Search for the cell housing the specified text and yield its [x, y] center coordinate. 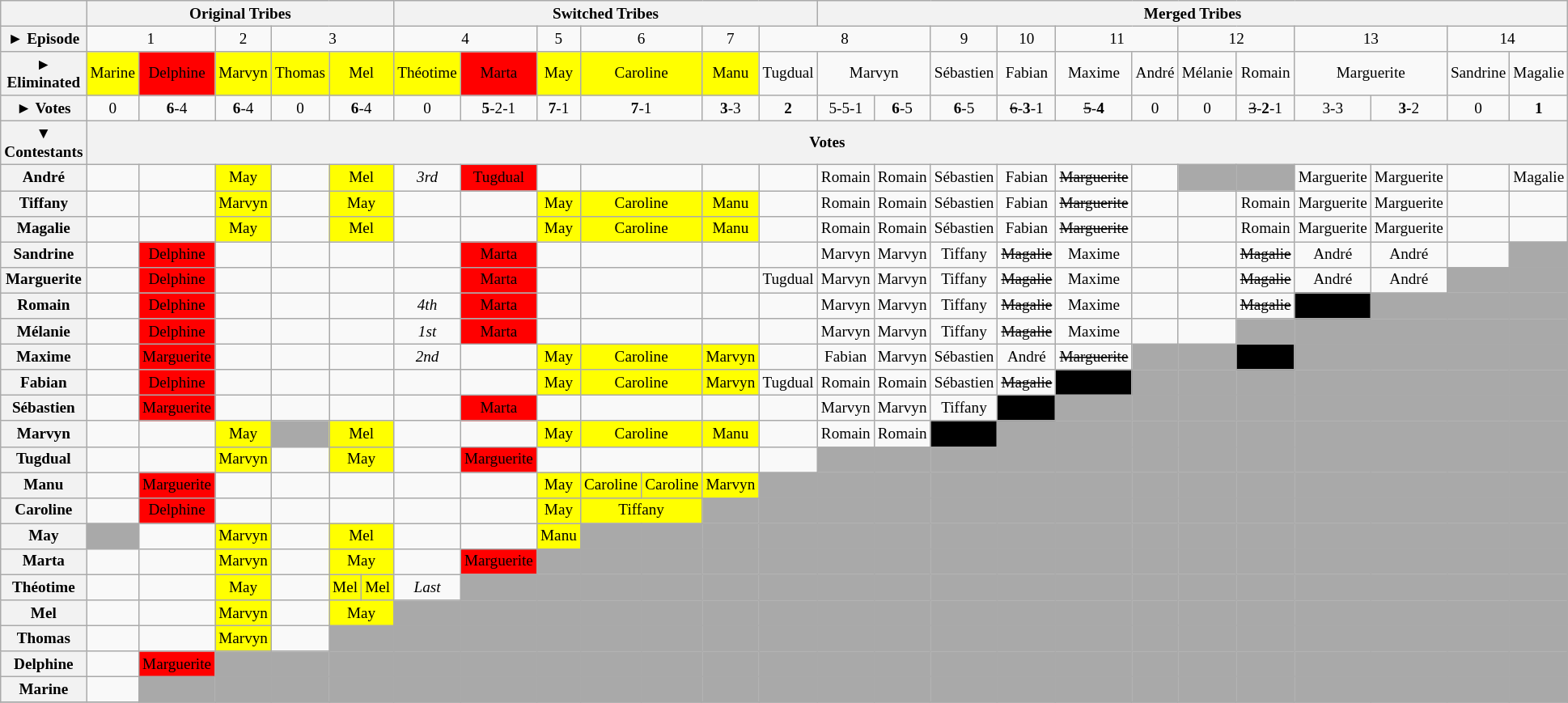
3-2-1 [1265, 108]
5-2-1 [498, 108]
14 [1507, 39]
Votes [827, 143]
9 [964, 39]
5-5-1 [845, 108]
11 [1117, 39]
► Votes [44, 108]
7 [731, 39]
6-3-1 [1027, 108]
▼ Contestants [44, 143]
13 [1371, 39]
2nd [427, 357]
4th [427, 306]
3rd [427, 178]
Switched Tribes [606, 14]
5-4 [1094, 108]
4 [466, 39]
8 [845, 39]
► Episode [44, 39]
12 [1236, 39]
3-2 [1409, 108]
5 [558, 39]
Merged Tribes [1193, 14]
Original Tribes [240, 14]
► Eliminated [44, 74]
3 [333, 39]
6 [641, 39]
1st [427, 332]
Last [427, 587]
10 [1027, 39]
